Search for the cell housing the specified text and yield its [X, Y] center coordinate. 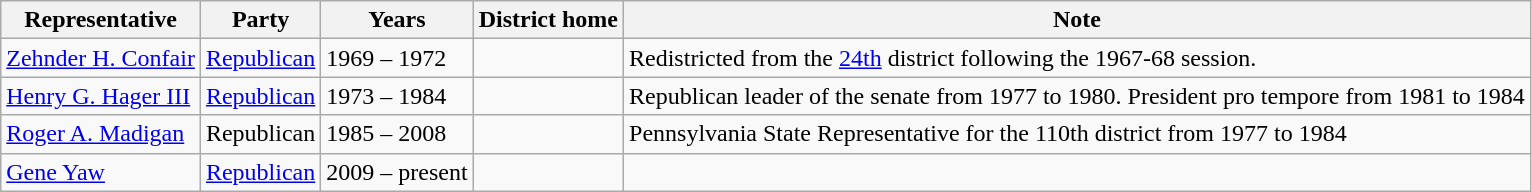
1969 – 1972 [397, 58]
2009 – present [397, 172]
1985 – 2008 [397, 134]
Zehnder H. Confair [101, 58]
1973 – 1984 [397, 96]
Redistricted from the 24th district following the 1967-68 session. [1078, 58]
Pennsylvania State Representative for the 110th district from 1977 to 1984 [1078, 134]
Note [1078, 20]
Gene Yaw [101, 172]
Representative [101, 20]
Republican leader of the senate from 1977 to 1980. President pro tempore from 1981 to 1984 [1078, 96]
Henry G. Hager III [101, 96]
Party [260, 20]
Years [397, 20]
District home [548, 20]
Roger A. Madigan [101, 134]
